Output the (X, Y) coordinate of the center of the cell containing the given text.  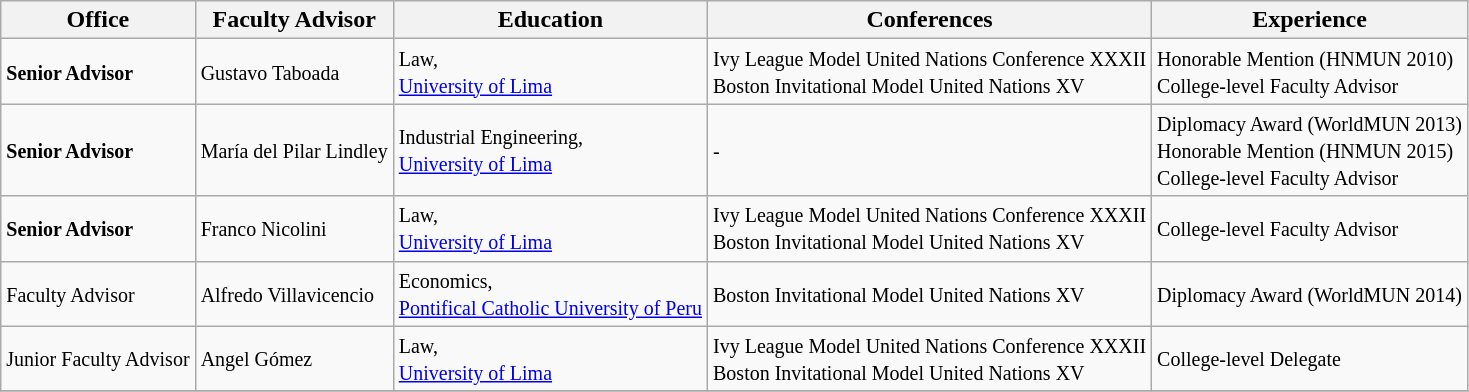
Experience (1310, 20)
Diplomacy Award (WorldMUN 2014) (1310, 294)
Alfredo Villavicencio (294, 294)
- (929, 150)
Angel Gómez (294, 358)
Education (550, 20)
Gustavo Taboada (294, 72)
Honorable Mention (HNMUN 2010)College-level Faculty Advisor (1310, 72)
Office (98, 20)
College-level Delegate (1310, 358)
Conferences (929, 20)
Industrial Engineering, University of Lima (550, 150)
María del Pilar Lindley (294, 150)
Franco Nicolini (294, 228)
Boston Invitational Model United Nations XV (929, 294)
Junior Faculty Advisor (98, 358)
College-level Faculty Advisor (1310, 228)
Economics, Pontifical Catholic University of Peru (550, 294)
Diplomacy Award (WorldMUN 2013)Honorable Mention (HNMUN 2015)College-level Faculty Advisor (1310, 150)
